Scan for the cell matching the given text and deliver its [X, Y] coordinate at center. 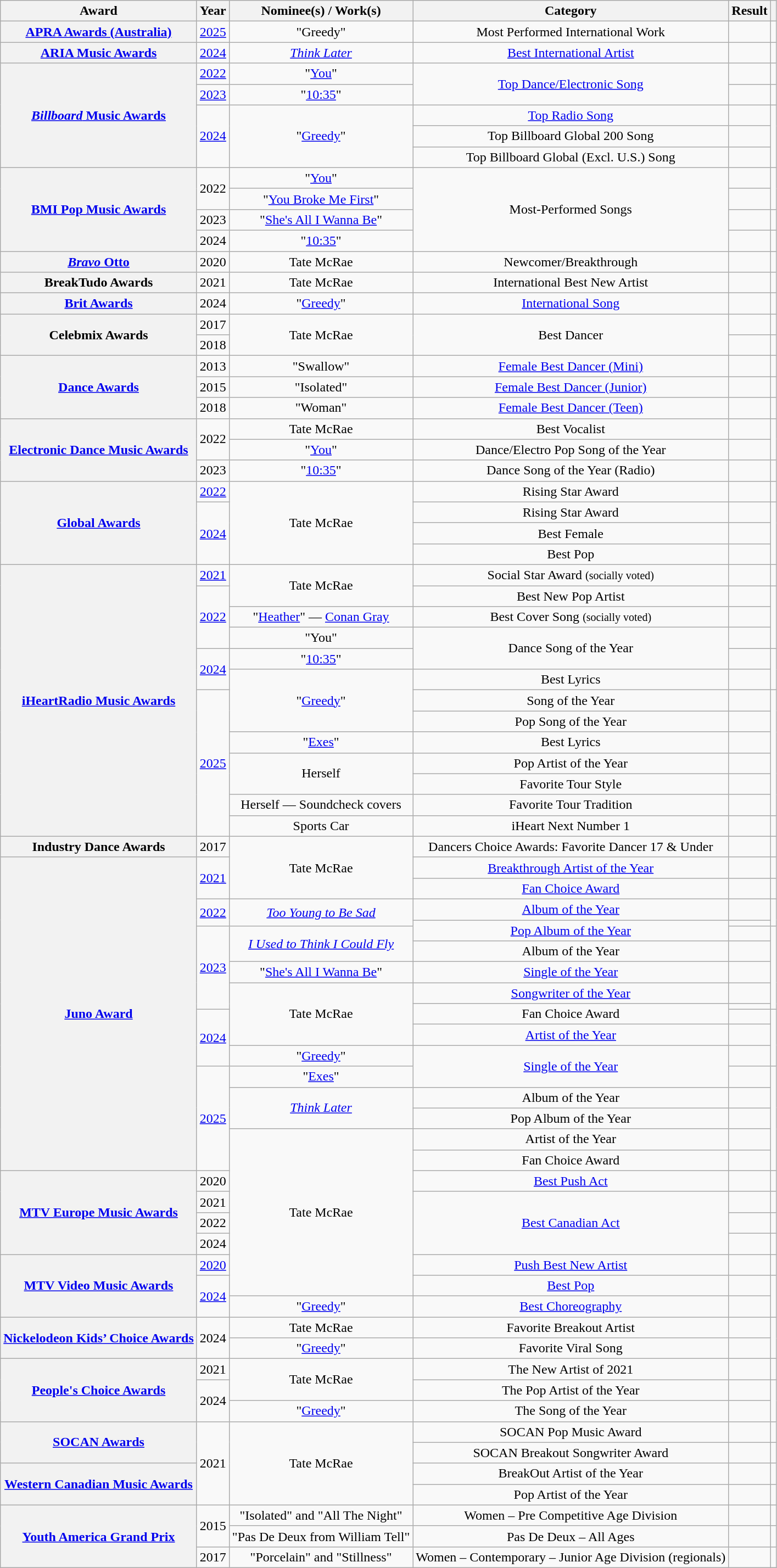
Newcomer/Breakthrough [571, 262]
Best International Artist [571, 53]
iHeart Next Number 1 [571, 826]
Dancers Choice Awards: Favorite Dancer 17 & Under [571, 847]
SOCAN Awards [99, 1442]
International Song [571, 304]
"You Broke Me First" [321, 199]
Favorite Breakout Artist [571, 1328]
Herself [321, 774]
Global Awards [99, 523]
Herself — Soundcheck covers [321, 805]
Year [213, 11]
SOCAN Breakout Songwriter Award [571, 1453]
Best Dancer [571, 335]
"Isolated" [321, 387]
Result [750, 11]
Billboard Music Awards [99, 115]
Breakthrough Artist of the Year [571, 867]
APRA Awards (Australia) [99, 32]
"Isolated" and "All The Night" [321, 1515]
Female Best Dancer (Junior) [571, 387]
Brit Awards [99, 304]
Top Dance/Electronic Song [571, 84]
Pop Song of the Year [571, 721]
Top Radio Song [571, 115]
BreakTudo Awards [99, 283]
SOCAN Pop Music Award [571, 1432]
Best Choreography [571, 1307]
Western Canadian Music Awards [99, 1484]
Sports Car [321, 826]
"Swallow" [321, 366]
The Song of the Year [571, 1411]
Favorite Viral Song [571, 1348]
Pas De Deux – All Ages [571, 1536]
Dance Awards [99, 387]
Nickelodeon Kids’ Choice Awards [99, 1338]
"Pas De Deux from William Tell" [321, 1536]
"Woman" [321, 408]
Women – Pre Competitive Age Division [571, 1515]
Category [571, 11]
Female Best Dancer (Teen) [571, 408]
Industry Dance Awards [99, 847]
Too Young to Be Sad [321, 912]
Top Billboard Global (Excl. U.S.) Song [571, 157]
People's Choice Awards [99, 1390]
"Porcelain" and "Stillness" [321, 1557]
iHeartRadio Music Awards [99, 701]
Best Canadian Act [571, 1223]
MTV Europe Music Awards [99, 1212]
Dance Song of the Year (Radio) [571, 471]
Best Vocalist [571, 429]
Top Billboard Global 200 Song [571, 136]
The New Artist of 2021 [571, 1369]
The Pop Artist of the Year [571, 1390]
Favorite Tour Style [571, 784]
Best Female [571, 533]
"Heather" — Conan Gray [321, 617]
ARIA Music Awards [99, 53]
Bravo Otto [99, 262]
BreakOut Artist of the Year [571, 1474]
Push Best New Artist [571, 1264]
Nominee(s) / Work(s) [321, 11]
Female Best Dancer (Mini) [571, 366]
MTV Video Music Awards [99, 1285]
Most-Performed Songs [571, 209]
Celebmix Awards [99, 335]
Juno Award [99, 1013]
Favorite Tour Tradition [571, 805]
2013 [213, 366]
Award [99, 11]
International Best New Artist [571, 283]
BMI Pop Music Awards [99, 209]
Best Cover Song (socially voted) [571, 617]
Best New Pop Artist [571, 596]
Social Star Award (socially voted) [571, 575]
Women – Contemporary – Junior Age Division (regionals) [571, 1557]
Song of the Year [571, 701]
I Used to Think I Could Fly [321, 944]
Electronic Dance Music Awards [99, 450]
Songwriter of the Year [571, 993]
Dance/Electro Pop Song of the Year [571, 450]
Dance Song of the Year [571, 648]
Best Push Act [571, 1181]
Most Performed International Work [571, 32]
Youth America Grand Prix [99, 1536]
